Pinpoint the cell where the given text exists, returning its (X, Y) midpoint coordinate. 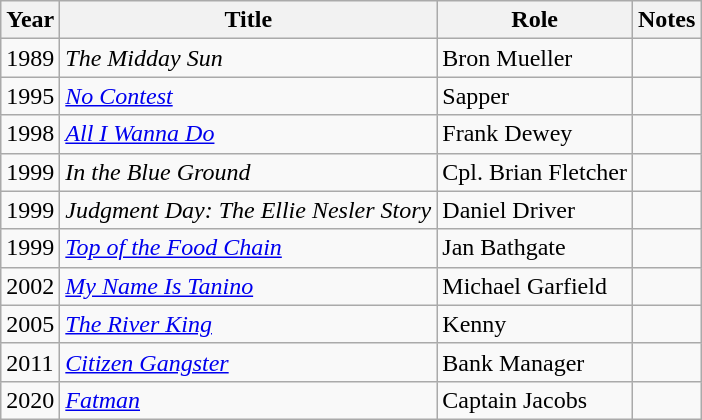
1989 (30, 58)
2020 (30, 400)
Sapper (535, 96)
Frank Dewey (535, 134)
Year (30, 20)
1998 (30, 134)
In the Blue Ground (248, 172)
Michael Garfield (535, 286)
Judgment Day: The Ellie Nesler Story (248, 210)
Title (248, 20)
The River King (248, 324)
Role (535, 20)
Captain Jacobs (535, 400)
All I Wanna Do (248, 134)
Notes (667, 20)
Cpl. Brian Fletcher (535, 172)
Kenny (535, 324)
2005 (30, 324)
Bron Mueller (535, 58)
Top of the Food Chain (248, 248)
No Contest (248, 96)
Fatman (248, 400)
1995 (30, 96)
Jan Bathgate (535, 248)
2002 (30, 286)
Bank Manager (535, 362)
The Midday Sun (248, 58)
Daniel Driver (535, 210)
Citizen Gangster (248, 362)
My Name Is Tanino (248, 286)
2011 (30, 362)
